Capture the cell that displays the provided text and extract its (x, y) central coordinate. 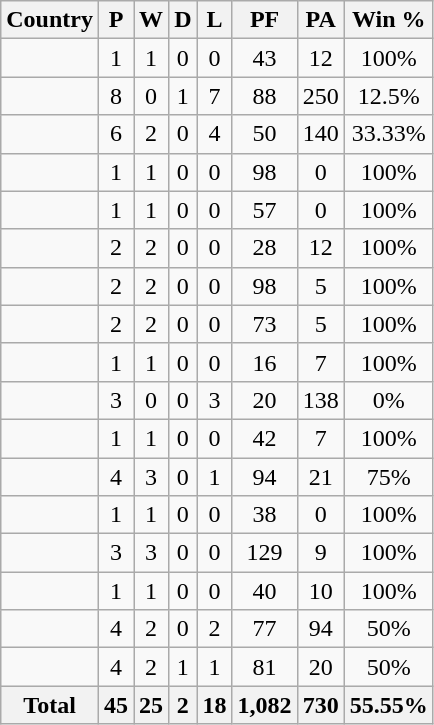
10 (320, 591)
43 (264, 58)
18 (214, 705)
42 (264, 438)
77 (264, 629)
W (152, 20)
1,082 (264, 705)
45 (116, 705)
PF (264, 20)
57 (264, 210)
38 (264, 515)
140 (320, 134)
16 (264, 362)
D (183, 20)
Win % (388, 20)
88 (264, 96)
33.33% (388, 134)
730 (320, 705)
138 (320, 400)
6 (116, 134)
75% (388, 477)
12.5% (388, 96)
250 (320, 96)
28 (264, 248)
25 (152, 705)
81 (264, 667)
55.55% (388, 705)
9 (320, 553)
8 (116, 96)
P (116, 20)
40 (264, 591)
50 (264, 134)
21 (320, 477)
Country (50, 20)
129 (264, 553)
Total (50, 705)
L (214, 20)
PA (320, 20)
73 (264, 324)
0% (388, 400)
